Return [X, Y] of the center of cell containing provided text 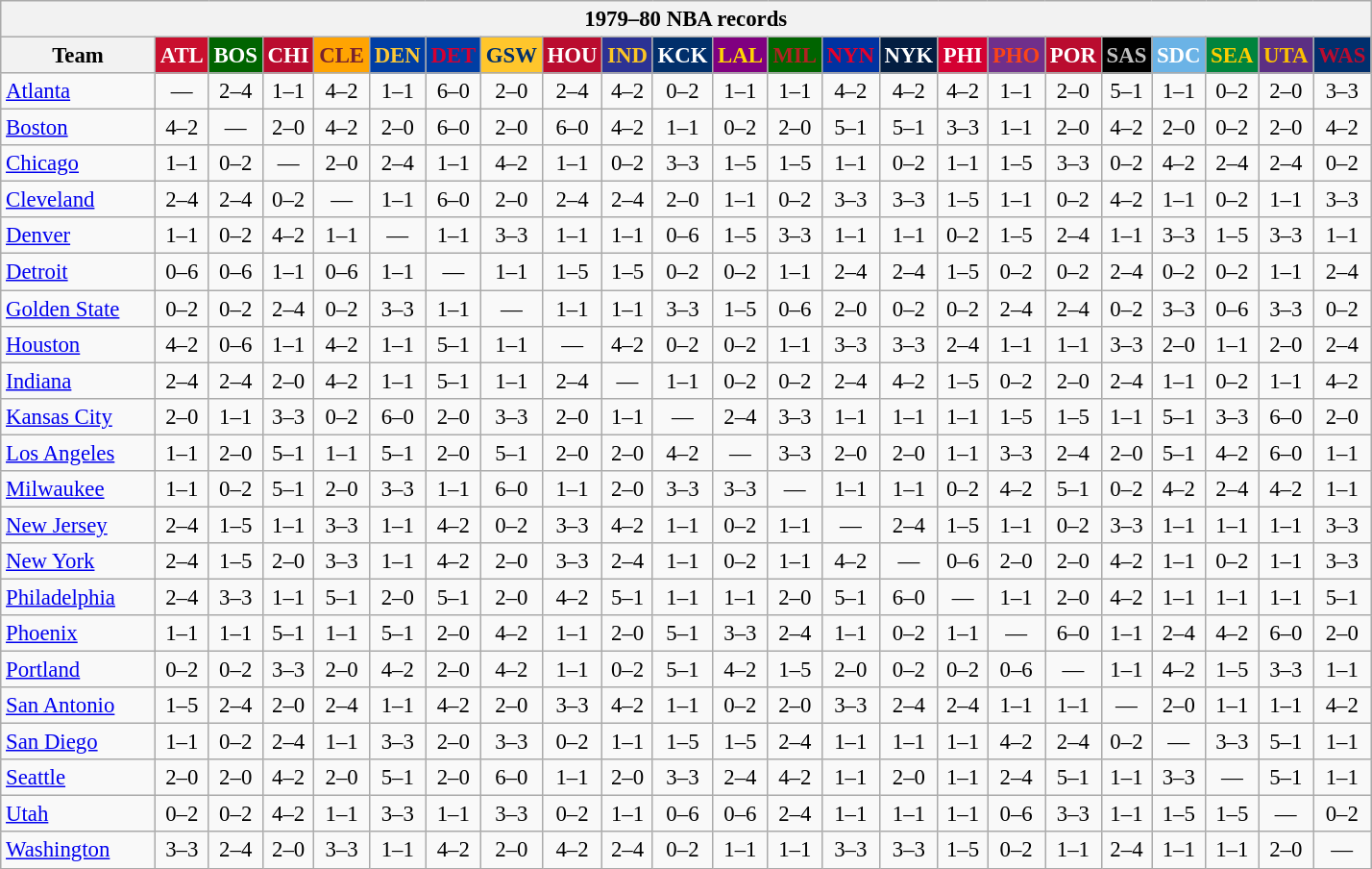
SDC [1179, 56]
New York [79, 561]
Phoenix [79, 633]
HOU [573, 56]
NYN [850, 56]
Houston [79, 344]
Golden State [79, 309]
Team [79, 56]
DEN [398, 56]
New Jersey [79, 525]
Seattle [79, 778]
Atlanta [79, 91]
BOS [235, 56]
Detroit [79, 272]
NYK [909, 56]
WAS [1342, 56]
IND [627, 56]
1979–80 NBA records [686, 19]
Cleveland [79, 200]
Washington [79, 851]
Milwaukee [79, 489]
Utah [79, 814]
Kansas City [79, 416]
GSW [512, 56]
SAS [1126, 56]
DET [453, 56]
UTA [1286, 56]
San Antonio [79, 706]
Portland [79, 670]
Indiana [79, 381]
Philadelphia [79, 597]
Chicago [79, 163]
LAL [740, 56]
PHI [963, 56]
KCK [682, 56]
MIL [795, 56]
CHI [288, 56]
PHO [1017, 56]
Los Angeles [79, 453]
SEA [1232, 56]
ATL [182, 56]
POR [1074, 56]
San Diego [79, 742]
Denver [79, 236]
CLE [342, 56]
Boston [79, 128]
